From the cell containing the given text, extract its center point as [x, y] coordinate. 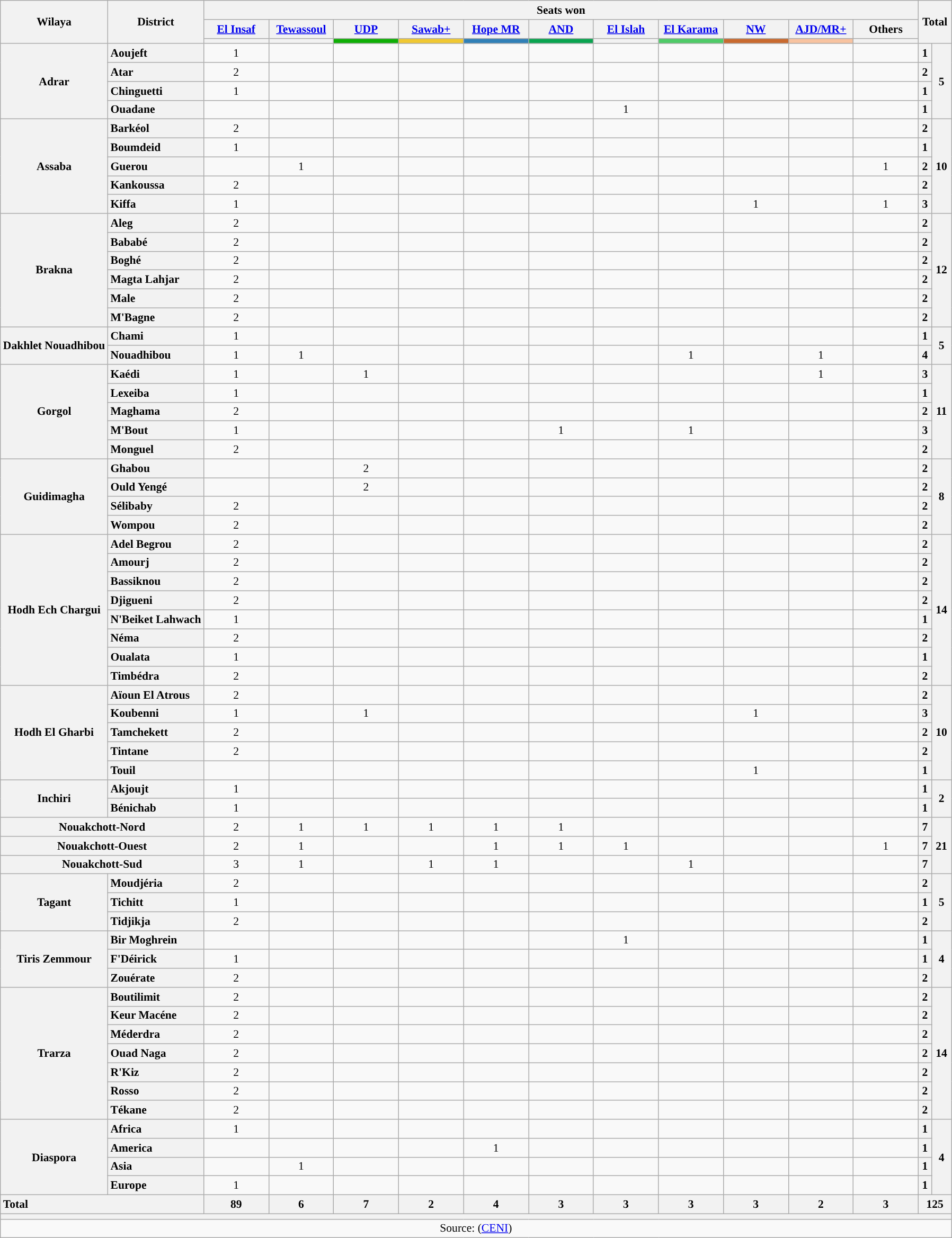
El Islah [626, 29]
Boghé [156, 261]
M'Bagne [156, 317]
Néma [156, 638]
Bénichab [156, 808]
Ghabou [156, 468]
Aoujeft [156, 54]
Aïoun El Atrous [156, 695]
Chinguetti [156, 91]
NW [755, 29]
Assaba [54, 166]
Ouadane [156, 110]
Tiris Zemmour [54, 959]
Europe [156, 1186]
Gorgol [54, 412]
America [156, 1148]
89 [236, 1205]
Tidjikja [156, 921]
Touil [156, 770]
Méderdra [156, 1035]
Bassiknou [156, 582]
Nouakchott-Ouest [102, 846]
Kankoussa [156, 185]
Tewassoul [301, 29]
Wilaya [54, 22]
Hope MR [496, 29]
Hodh Ech Chargui [54, 610]
Nouadhibou [156, 355]
El Insaf [236, 29]
Moudjéria [156, 884]
125 [935, 1205]
Timbédra [156, 676]
Boutilimit [156, 997]
Sélibaby [156, 506]
Hodh El Gharbi [54, 733]
Trarza [54, 1053]
Nouakchott-Sud [102, 865]
Akjoujt [156, 789]
Source: (CENI) [476, 1228]
8 [941, 496]
AND [562, 29]
Zouérate [156, 978]
Atar [156, 72]
Boumdeid [156, 148]
El Karama [691, 29]
11 [941, 412]
Keur Macéne [156, 1016]
Inchiri [54, 799]
Oualata [156, 657]
Ould Yengé [156, 487]
Tintane [156, 752]
12 [941, 270]
Chami [156, 336]
Ouad Naga [156, 1054]
Asia [156, 1166]
Monguel [156, 450]
Nouakchott-Nord [102, 827]
Others [886, 29]
R'Kiz [156, 1072]
Koubenni [156, 714]
Kiffa [156, 204]
Seats won [560, 10]
AJD/MR+ [821, 29]
Wompou [156, 525]
Rosso [156, 1091]
Tékane [156, 1110]
Guerou [156, 166]
Adrar [54, 82]
6 [301, 1205]
M'Bout [156, 431]
Bir Moghrein [156, 940]
Magta Lahjar [156, 280]
Tichitt [156, 903]
21 [941, 845]
UDP [367, 29]
N'Beiket Lahwach [156, 619]
Guidimagha [54, 496]
Adel Begrou [156, 544]
Djigueni [156, 601]
Diaspora [54, 1157]
Bababé [156, 242]
Tamchekett [156, 733]
Amourj [156, 563]
Maghama [156, 412]
Lexeiba [156, 393]
District [156, 22]
Male [156, 299]
F'Déirick [156, 959]
Barkéol [156, 129]
Kaédi [156, 374]
Tagant [54, 903]
Sawab+ [431, 29]
Aleg [156, 223]
Dakhlet Nouadhibou [54, 345]
Brakna [54, 270]
Africa [156, 1129]
